Return the (x, y) coordinate for the center point of the cell that contains the specified text.  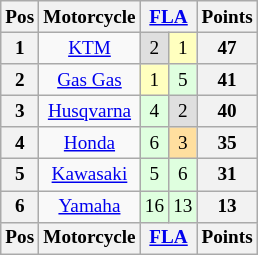
Husqvarna (90, 111)
Honda (90, 143)
41 (227, 80)
Yamaha (90, 206)
40 (227, 111)
47 (227, 48)
31 (227, 175)
Gas Gas (90, 80)
KTM (90, 48)
35 (227, 143)
16 (154, 206)
Kawasaki (90, 175)
